Detect which cell encompasses the target text, then output its [x, y] center coordinate. 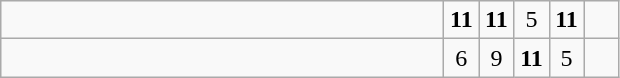
9 [496, 58]
6 [462, 58]
